From the cell containing the given text, extract its center point as (X, Y) coordinate. 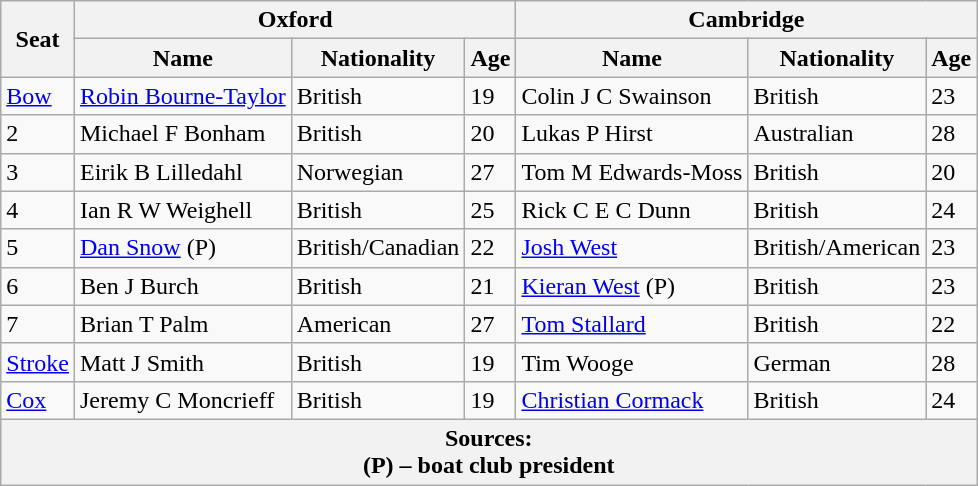
Michael F Bonham (182, 134)
British/American (837, 248)
British/Canadian (378, 248)
American (378, 324)
Josh West (632, 248)
5 (38, 248)
Ben J Burch (182, 286)
Tim Wooge (632, 362)
German (837, 362)
3 (38, 172)
Bow (38, 96)
Jeremy C Moncrieff (182, 400)
Ian R W Weighell (182, 210)
25 (490, 210)
Seat (38, 39)
Australian (837, 134)
Matt J Smith (182, 362)
Christian Cormack (632, 400)
2 (38, 134)
Eirik B Lilledahl (182, 172)
Dan Snow (P) (182, 248)
Robin Bourne-Taylor (182, 96)
Oxford (294, 20)
21 (490, 286)
Cambridge (746, 20)
Norwegian (378, 172)
Tom Stallard (632, 324)
Brian T Palm (182, 324)
Rick C E C Dunn (632, 210)
Colin J C Swainson (632, 96)
7 (38, 324)
Sources:(P) – boat club president (489, 452)
6 (38, 286)
Kieran West (P) (632, 286)
Stroke (38, 362)
Tom M Edwards-Moss (632, 172)
4 (38, 210)
Lukas P Hirst (632, 134)
Cox (38, 400)
